Output the [x, y] coordinate of the center of the cell containing the given text.  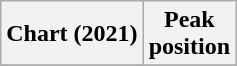
Peakposition [189, 34]
Chart (2021) [72, 34]
